Capture the cell that displays the provided text and extract its [x, y] central coordinate. 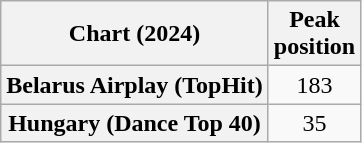
Hungary (Dance Top 40) [135, 123]
Belarus Airplay (TopHit) [135, 85]
35 [314, 123]
Chart (2024) [135, 34]
Peakposition [314, 34]
183 [314, 85]
